Return (X, Y) of the center of cell containing provided text 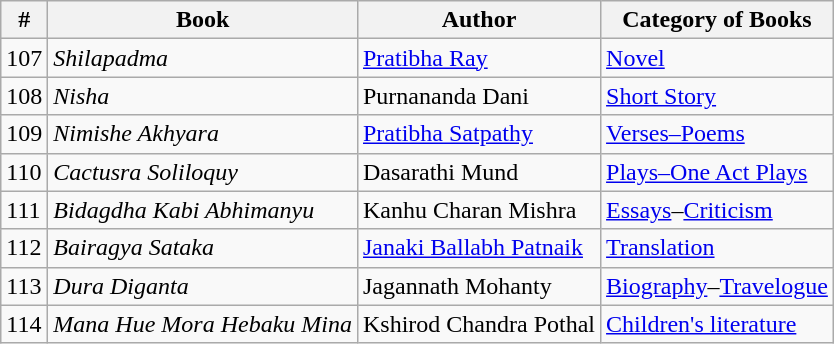
Bairagya Sataka (203, 248)
Dura Diganta (203, 286)
Shilapadma (203, 58)
Purnananda Dani (478, 96)
107 (24, 58)
109 (24, 134)
111 (24, 210)
Novel (718, 58)
Nimishe Akhyara (203, 134)
Book (203, 20)
Cactusra Soliloquy (203, 172)
Kshirod Chandra Pothal (478, 324)
Plays–One Act Plays (718, 172)
Children's literature (718, 324)
Verses–Poems (718, 134)
114 (24, 324)
Janaki Ballabh Patnaik (478, 248)
112 (24, 248)
113 (24, 286)
110 (24, 172)
Pratibha Satpathy (478, 134)
Category of Books (718, 20)
Jagannath Mohanty (478, 286)
Mana Hue Mora Hebaku Mina (203, 324)
Author (478, 20)
# (24, 20)
Bidagdha Kabi Abhimanyu (203, 210)
Nisha (203, 96)
Biography–Travelogue (718, 286)
Translation (718, 248)
Short Story (718, 96)
Dasarathi Mund (478, 172)
108 (24, 96)
Pratibha Ray (478, 58)
Essays–Criticism (718, 210)
Kanhu Charan Mishra (478, 210)
